Pinpoint the cell where the given text exists, returning its (x, y) midpoint coordinate. 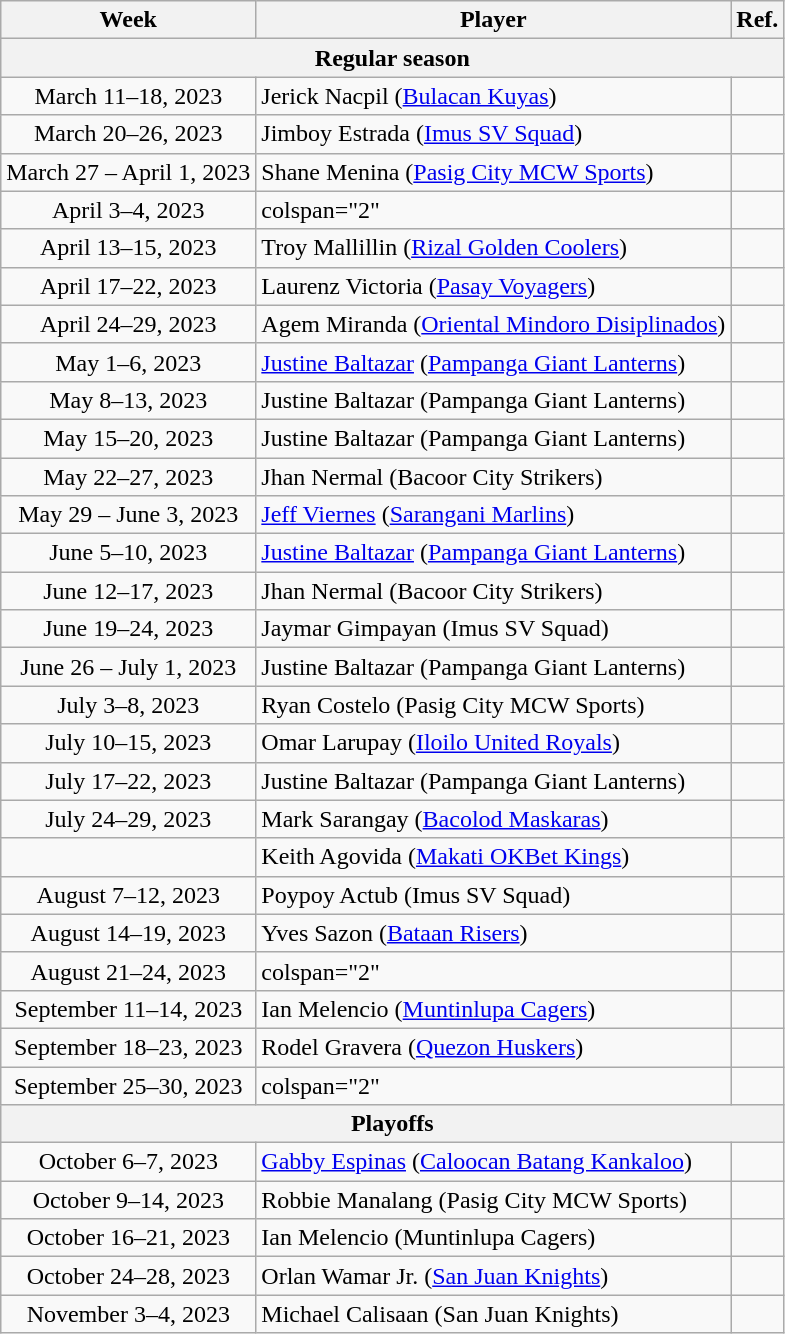
Jerick Nacpil (Bulacan Kuyas) (494, 96)
Player (494, 20)
Agem Miranda (Oriental Mindoro Disiplinados) (494, 324)
Week (128, 20)
Shane Menina (Pasig City MCW Sports) (494, 172)
May 8–13, 2023 (128, 400)
Mark Sarangay (Bacolod Maskaras) (494, 819)
September 25–30, 2023 (128, 1085)
October 6–7, 2023 (128, 1162)
Jimboy Estrada (Imus SV Squad) (494, 134)
Ryan Costelo (Pasig City MCW Sports) (494, 705)
Keith Agovida (Makati OKBet Kings) (494, 857)
September 18–23, 2023 (128, 1047)
Ref. (758, 20)
May 1–6, 2023 (128, 362)
Laurenz Victoria (Pasay Voyagers) (494, 286)
July 10–15, 2023 (128, 743)
Michael Calisaan (San Juan Knights) (494, 1314)
August 14–19, 2023 (128, 933)
March 27 – April 1, 2023 (128, 172)
October 24–28, 2023 (128, 1276)
Omar Larupay (Iloilo United Royals) (494, 743)
Orlan Wamar Jr. (San Juan Knights) (494, 1276)
August 7–12, 2023 (128, 895)
June 19–24, 2023 (128, 629)
May 15–20, 2023 (128, 438)
April 3–4, 2023 (128, 210)
Rodel Gravera (Quezon Huskers) (494, 1047)
Regular season (392, 58)
July 24–29, 2023 (128, 819)
March 20–26, 2023 (128, 134)
April 17–22, 2023 (128, 286)
July 17–22, 2023 (128, 781)
June 12–17, 2023 (128, 591)
Poypoy Actub (Imus SV Squad) (494, 895)
Yves Sazon (Bataan Risers) (494, 933)
Playoffs (392, 1124)
September 11–14, 2023 (128, 1009)
Gabby Espinas (Caloocan Batang Kankaloo) (494, 1162)
Jaymar Gimpayan (Imus SV Squad) (494, 629)
June 26 – July 1, 2023 (128, 667)
April 24–29, 2023 (128, 324)
May 29 – June 3, 2023 (128, 515)
March 11–18, 2023 (128, 96)
October 16–21, 2023 (128, 1238)
Troy Mallillin (Rizal Golden Coolers) (494, 248)
June 5–10, 2023 (128, 553)
May 22–27, 2023 (128, 477)
Robbie Manalang (Pasig City MCW Sports) (494, 1200)
August 21–24, 2023 (128, 971)
November 3–4, 2023 (128, 1314)
Jeff Viernes (Sarangani Marlins) (494, 515)
October 9–14, 2023 (128, 1200)
April 13–15, 2023 (128, 248)
July 3–8, 2023 (128, 705)
